Scan for the cell matching the given text and deliver its (X, Y) coordinate at center. 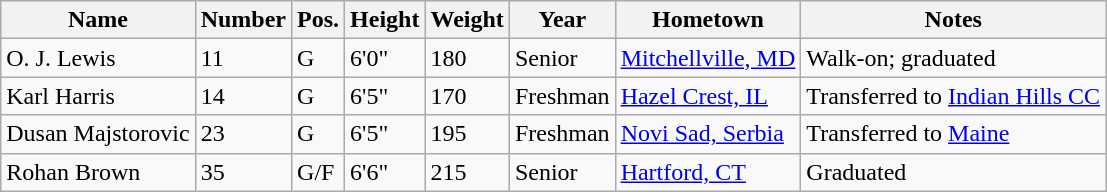
Walk-on; graduated (954, 58)
Hometown (708, 20)
Dusan Majstorovic (98, 134)
Height (385, 20)
Karl Harris (98, 96)
Year (562, 20)
Rohan Brown (98, 172)
Mitchellville, MD (708, 58)
14 (243, 96)
215 (467, 172)
195 (467, 134)
6'0" (385, 58)
6'6" (385, 172)
Notes (954, 20)
Transferred to Indian Hills CC (954, 96)
Weight (467, 20)
35 (243, 172)
170 (467, 96)
G/F (318, 172)
180 (467, 58)
Name (98, 20)
Hazel Crest, IL (708, 96)
Hartford, CT (708, 172)
Novi Sad, Serbia (708, 134)
Transferred to Maine (954, 134)
23 (243, 134)
Number (243, 20)
Pos. (318, 20)
Graduated (954, 172)
11 (243, 58)
O. J. Lewis (98, 58)
